Scan for the cell matching the given text and deliver its [x, y] coordinate at center. 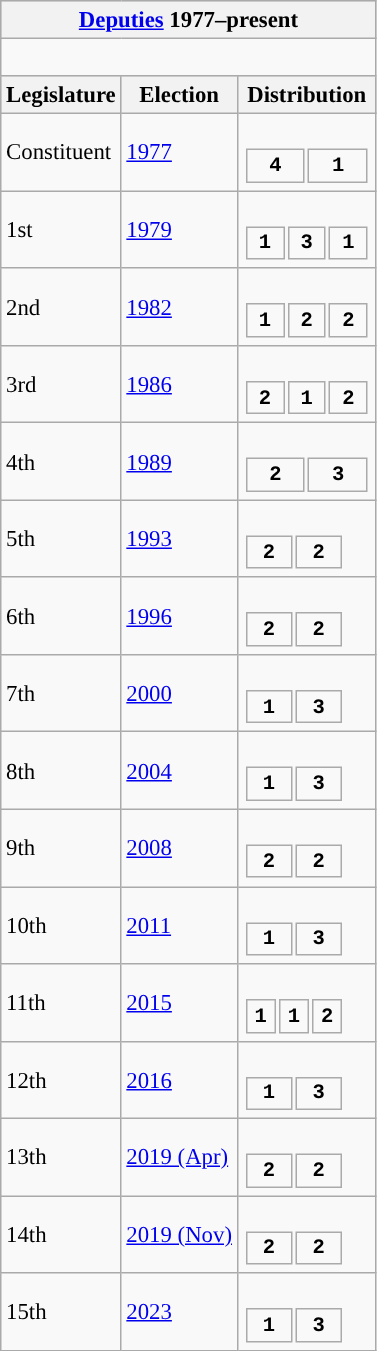
2011 [179, 926]
6th [61, 616]
2008 [179, 848]
1982 [179, 306]
2 1 2 [306, 384]
1 2 2 [306, 306]
1977 [179, 152]
1993 [179, 538]
2 3 [306, 462]
2015 [179, 1002]
Distribution [306, 95]
1979 [179, 230]
Deputies 1977–present [188, 20]
8th [61, 770]
2023 [179, 1312]
9th [61, 848]
11th [61, 1002]
Constituent [61, 152]
4th [61, 462]
4 [276, 166]
2019 (Apr) [179, 1158]
Legislature [61, 95]
4 1 [306, 152]
10th [61, 926]
15th [61, 1312]
7th [61, 694]
14th [61, 1234]
2016 [179, 1080]
1989 [179, 462]
1st [61, 230]
2nd [61, 306]
1 1 2 [306, 1002]
2019 (Nov) [179, 1234]
13th [61, 1158]
1986 [179, 384]
2000 [179, 694]
12th [61, 1080]
1996 [179, 616]
3rd [61, 384]
5th [61, 538]
Election [179, 95]
1 3 1 [306, 230]
2004 [179, 770]
